Scan for the cell matching the given text and deliver its [x, y] coordinate at center. 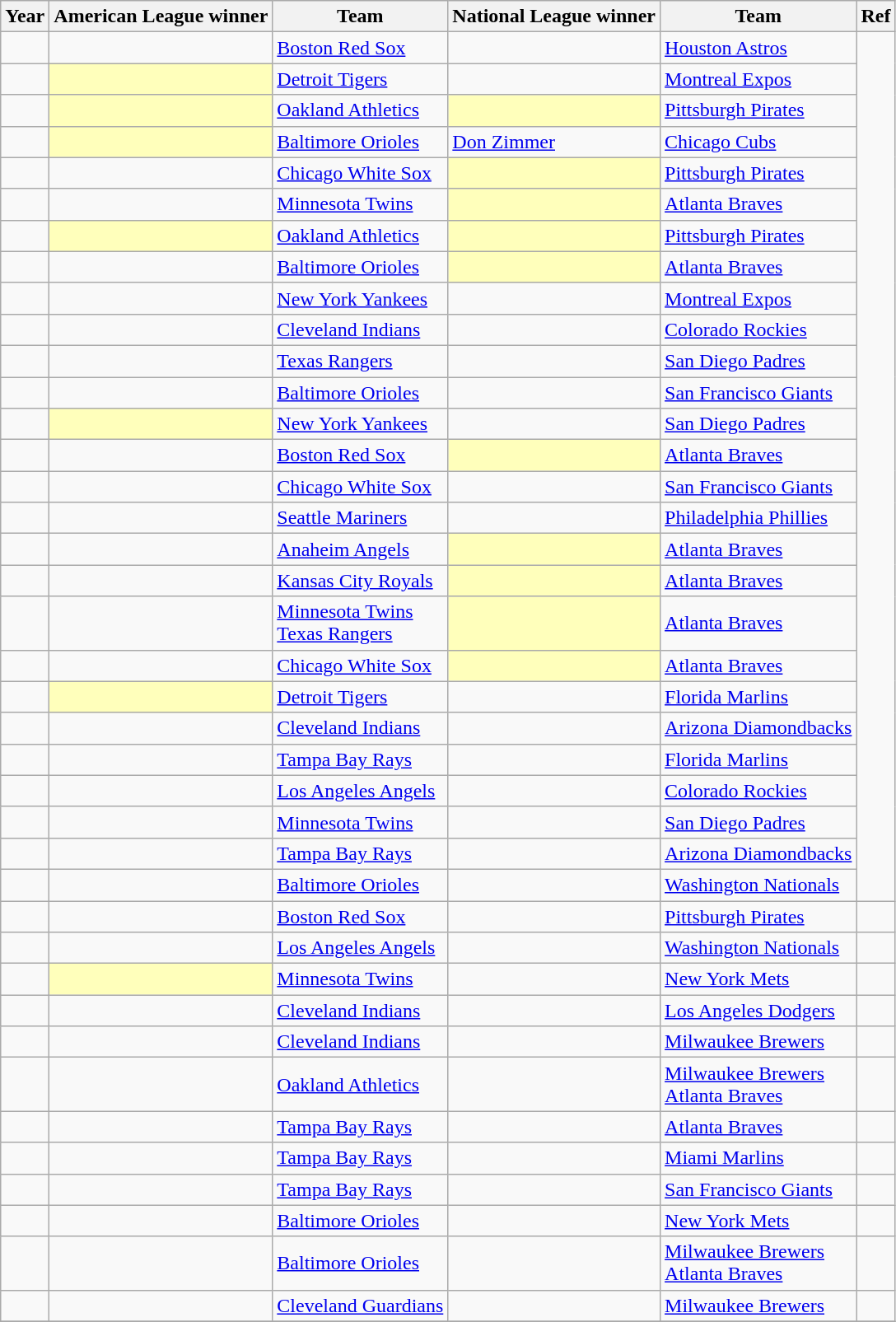
Texas Rangers [361, 361]
Ref [876, 16]
Year [25, 16]
Seattle Mariners [361, 518]
National League winner [554, 16]
Miami Marlins [758, 1158]
Philadelphia Phillies [758, 518]
Cleveland Guardians [361, 1306]
Minnesota TwinsTexas Rangers [361, 623]
American League winner [161, 16]
Houston Astros [758, 48]
Don Zimmer [554, 142]
Anaheim Angels [361, 549]
Kansas City Royals [361, 581]
Los Angeles Dodgers [758, 1011]
Chicago Cubs [758, 142]
